Pinpoint the cell where the given text exists, returning its (X, Y) midpoint coordinate. 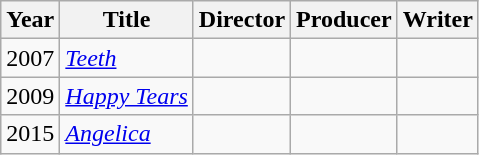
Director (242, 20)
2007 (30, 58)
2009 (30, 96)
Angelica (127, 134)
Title (127, 20)
Year (30, 20)
Happy Tears (127, 96)
Producer (344, 20)
Writer (438, 20)
Teeth (127, 58)
2015 (30, 134)
